Identify which cell holds the provided text, then report its (X, Y) central coordinate. 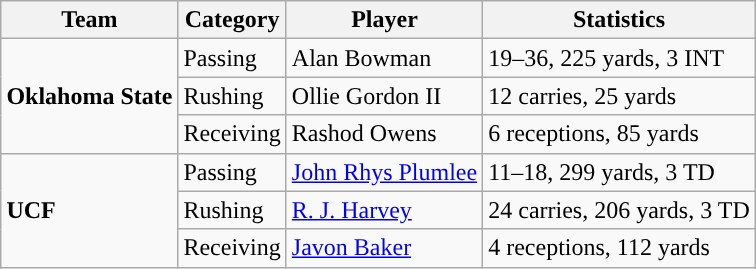
Javon Baker (384, 248)
4 receptions, 112 yards (620, 248)
Category (232, 20)
6 receptions, 85 yards (620, 134)
Team (90, 20)
Oklahoma State (90, 96)
12 carries, 25 yards (620, 96)
Alan Bowman (384, 58)
Statistics (620, 20)
Rashod Owens (384, 134)
11–18, 299 yards, 3 TD (620, 172)
R. J. Harvey (384, 210)
19–36, 225 yards, 3 INT (620, 58)
Player (384, 20)
24 carries, 206 yards, 3 TD (620, 210)
Ollie Gordon II (384, 96)
UCF (90, 210)
John Rhys Plumlee (384, 172)
